Extract the [X, Y] coordinate from the center of the cell holding the provided text.  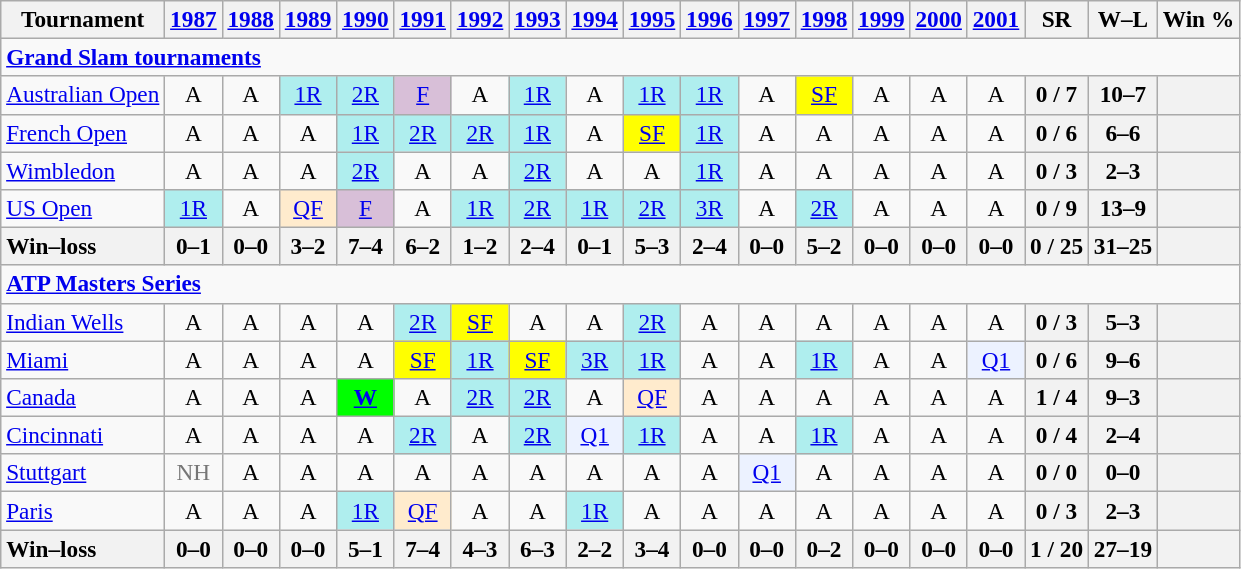
1995 [652, 19]
0 / 7 [1057, 95]
1–2 [480, 246]
0 / 25 [1057, 246]
9–6 [1122, 359]
6–3 [538, 548]
0–2 [824, 548]
1992 [480, 19]
3–2 [308, 246]
1993 [538, 19]
W [366, 397]
NH [194, 473]
Canada [83, 397]
0 / 4 [1057, 435]
2–2 [594, 548]
5–2 [824, 246]
US Open [83, 208]
Australian Open [83, 95]
1990 [366, 19]
W–L [1122, 19]
31–25 [1122, 246]
Grand Slam tournaments [620, 57]
3–4 [652, 548]
1997 [766, 19]
1994 [594, 19]
13–9 [1122, 208]
ATP Masters Series [620, 284]
French Open [83, 133]
Win % [1198, 19]
Wimbledon [83, 170]
Stuttgart [83, 473]
Miami [83, 359]
5–1 [366, 548]
27–19 [1122, 548]
6–2 [422, 246]
Indian Wells [83, 322]
1998 [824, 19]
4–3 [480, 548]
Tournament [83, 19]
10–7 [1122, 95]
SR [1057, 19]
0 / 0 [1057, 473]
6–6 [1122, 133]
1 / 4 [1057, 397]
1991 [422, 19]
1989 [308, 19]
1999 [882, 19]
1987 [194, 19]
1988 [250, 19]
2000 [938, 19]
1 / 20 [1057, 548]
Cincinnati [83, 435]
9–3 [1122, 397]
1996 [710, 19]
2001 [996, 19]
Paris [83, 510]
0 / 9 [1057, 208]
